Extract the [x, y] coordinate from the center of the cell holding the provided text.  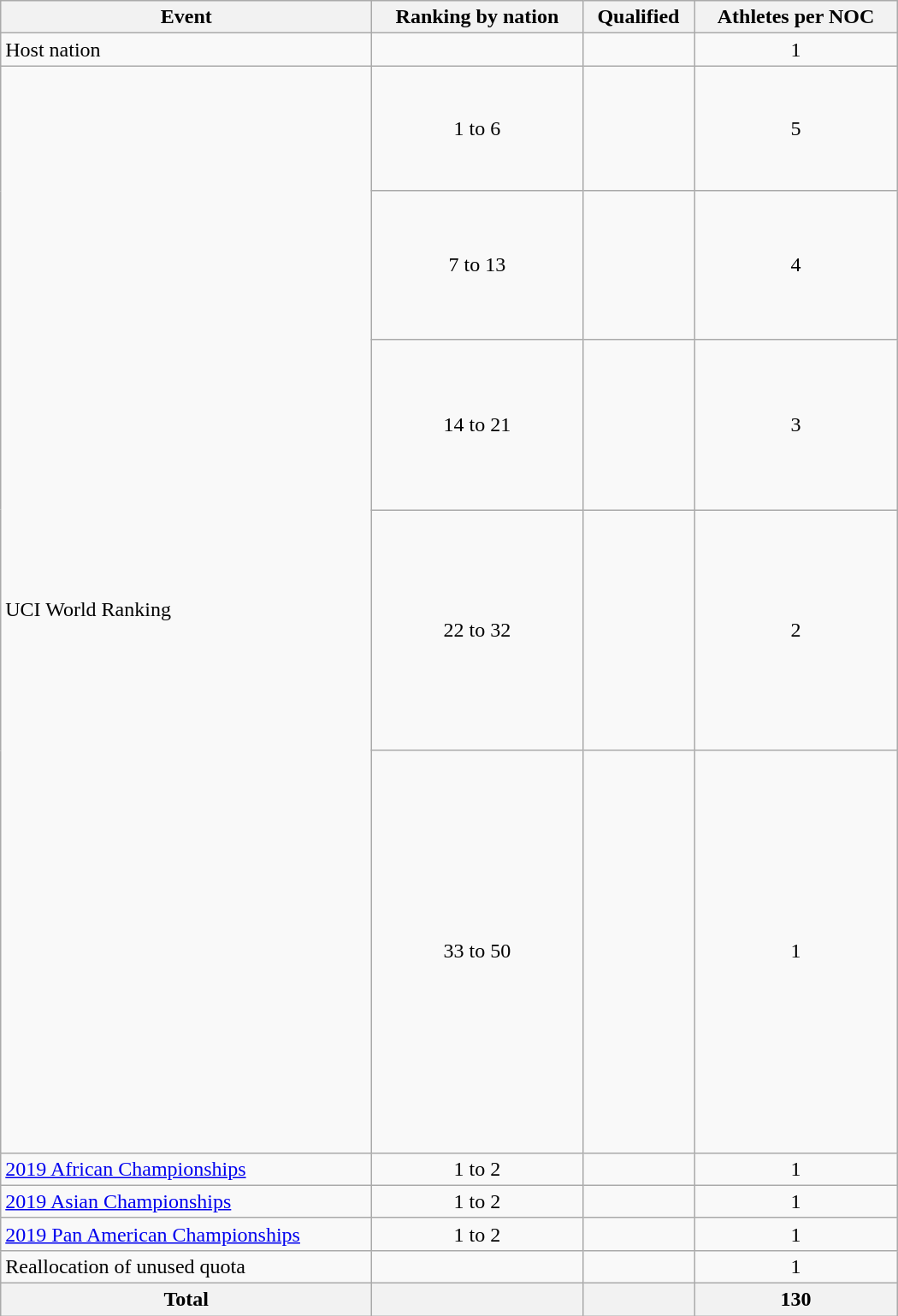
33 to 50 [477, 951]
2 [796, 630]
2019 Pan American Championships [186, 1234]
Total [186, 1299]
14 to 21 [477, 424]
Athletes per NOC [796, 17]
5 [796, 128]
130 [796, 1299]
22 to 32 [477, 630]
4 [796, 265]
Ranking by nation [477, 17]
Host nation [186, 50]
Qualified [638, 17]
Event [186, 17]
7 to 13 [477, 265]
2019 African Championships [186, 1169]
3 [796, 424]
2019 Asian Championships [186, 1201]
1 to 6 [477, 128]
UCI World Ranking [186, 609]
Reallocation of unused quota [186, 1266]
